Detect which cell encompasses the target text, then output its (X, Y) center coordinate. 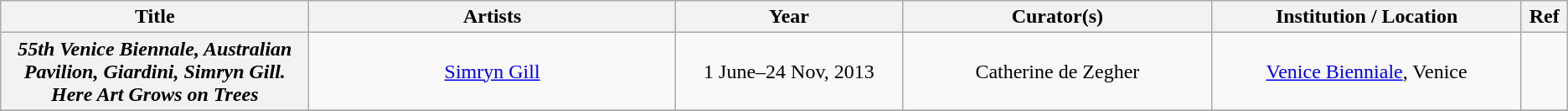
Curator(s) (1057, 17)
1 June–24 Nov, 2013 (789, 71)
55th Venice Biennale, Australian Pavilion, Giardini, Simryn Gill. Here Art Grows on Trees (155, 71)
Venice Bienniale, Venice (1367, 71)
Year (789, 17)
Catherine de Zegher (1057, 71)
Simryn Gill (493, 71)
Artists (493, 17)
Institution / Location (1367, 17)
Ref (1545, 17)
Title (155, 17)
